Provide the [x, y] coordinate of the cell's center where the given text is located.  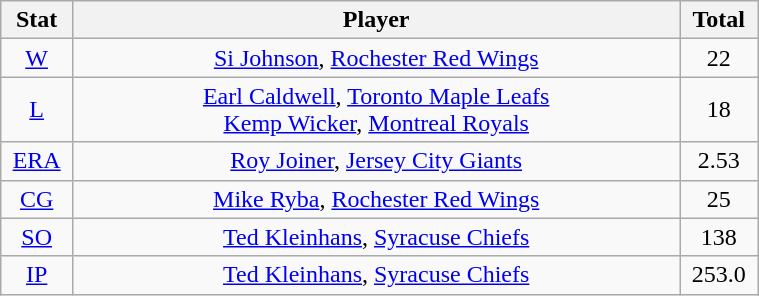
CG [37, 199]
2.53 [719, 161]
IP [37, 275]
253.0 [719, 275]
Roy Joiner, Jersey City Giants [376, 161]
L [37, 110]
Player [376, 20]
Si Johnson, Rochester Red Wings [376, 58]
18 [719, 110]
Mike Ryba, Rochester Red Wings [376, 199]
W [37, 58]
Stat [37, 20]
Earl Caldwell, Toronto Maple Leafs Kemp Wicker, Montreal Royals [376, 110]
ERA [37, 161]
138 [719, 237]
25 [719, 199]
22 [719, 58]
SO [37, 237]
Total [719, 20]
